For the text-containing cell, return its midpoint in [x, y] coordinate format. 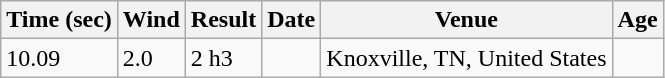
Date [292, 20]
Result [223, 20]
10.09 [60, 58]
Knoxville, TN, United States [466, 58]
Wind [151, 20]
2.0 [151, 58]
Age [638, 20]
Venue [466, 20]
2 h3 [223, 58]
Time (sec) [60, 20]
